From the cell containing the given text, extract its center point as (X, Y) coordinate. 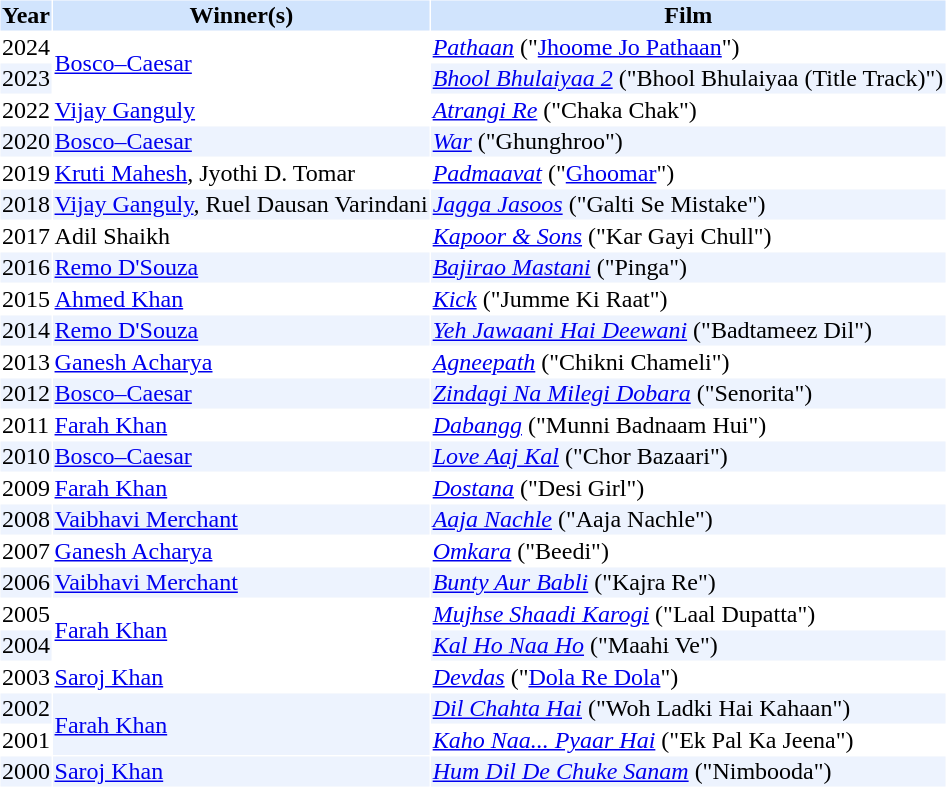
Year (26, 15)
2012 (26, 393)
2003 (26, 677)
2008 (26, 519)
2015 (26, 299)
2007 (26, 551)
Dil Chahta Hai ("Woh Ladki Hai Kahaan") (688, 709)
Adil Shaikh (242, 236)
Kruti Mahesh, Jyothi D. Tomar (242, 173)
Pathaan ("Jhoome Jo Pathaan") (688, 47)
2016 (26, 267)
Vijay Ganguly, Ruel Dausan Varindani (242, 205)
Film (688, 15)
Zindagi Na Milegi Dobara ("Senorita") (688, 393)
Vijay Ganguly (242, 110)
2002 (26, 709)
2024 (26, 47)
Love Aaj Kal ("Chor Bazaari") (688, 457)
2022 (26, 110)
Dabangg ("Munni Badnaam Hui") (688, 425)
2009 (26, 488)
Atrangi Re ("Chaka Chak") (688, 110)
Kal Ho Naa Ho ("Maahi Ve") (688, 645)
War ("Ghunghroo") (688, 141)
2005 (26, 614)
Winner(s) (242, 15)
Kaho Naa... Pyaar Hai ("Ek Pal Ka Jeena") (688, 740)
Devdas ("Dola Re Dola") (688, 677)
2006 (26, 583)
Ahmed Khan (242, 299)
2000 (26, 771)
2019 (26, 173)
Yeh Jawaani Hai Deewani ("Badtameez Dil") (688, 331)
Jagga Jasoos ("Galti Se Mistake") (688, 205)
Agneepath ("Chikni Chameli") (688, 362)
2011 (26, 425)
2017 (26, 236)
2018 (26, 205)
Bhool Bhulaiyaa 2 ("Bhool Bhulaiyaa (Title Track)") (688, 79)
Aaja Nachle ("Aaja Nachle") (688, 519)
2010 (26, 457)
2014 (26, 331)
2004 (26, 645)
2020 (26, 141)
Kick ("Jumme Ki Raat") (688, 299)
Padmaavat ("Ghoomar") (688, 173)
Dostana ("Desi Girl") (688, 488)
Bunty Aur Babli ("Kajra Re") (688, 583)
Kapoor & Sons ("Kar Gayi Chull") (688, 236)
Bajirao Mastani ("Pinga") (688, 267)
Omkara ("Beedi") (688, 551)
Mujhse Shaadi Karogi ("Laal Dupatta") (688, 614)
2013 (26, 362)
2023 (26, 79)
2001 (26, 740)
Hum Dil De Chuke Sanam ("Nimbooda") (688, 771)
